Pinpoint the cell where the given text exists, returning its [x, y] midpoint coordinate. 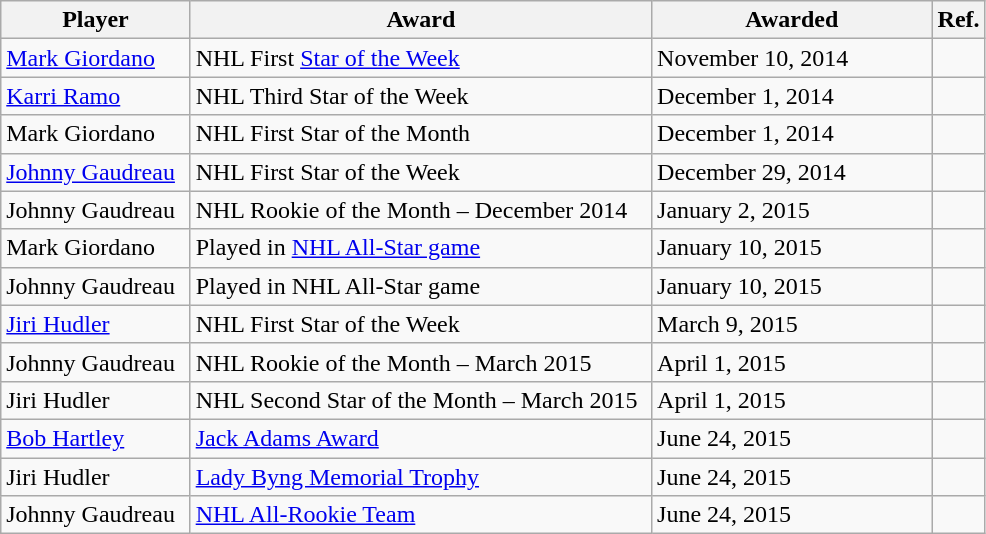
Award [420, 20]
NHL All-Rookie Team [420, 515]
Bob Hartley [96, 438]
Lady Byng Memorial Trophy [420, 477]
March 9, 2015 [792, 324]
Karri Ramo [96, 96]
Awarded [792, 20]
NHL Rookie of the Month – March 2015 [420, 362]
NHL First Star of the Month [420, 134]
Player [96, 20]
NHL Third Star of the Week [420, 96]
NHL Rookie of the Month – December 2014 [420, 210]
November 10, 2014 [792, 58]
NHL Second Star of the Month – March 2015 [420, 400]
Jack Adams Award [420, 438]
December 29, 2014 [792, 172]
Ref. [958, 20]
January 2, 2015 [792, 210]
